Scan for the cell matching the given text and deliver its (x, y) coordinate at center. 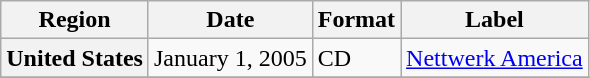
January 1, 2005 (230, 58)
Label (495, 20)
Nettwerk America (495, 58)
Region (75, 20)
United States (75, 58)
Format (356, 20)
Date (230, 20)
CD (356, 58)
